Determine the (x, y) coordinate at the center of the cell enclosing the given text.  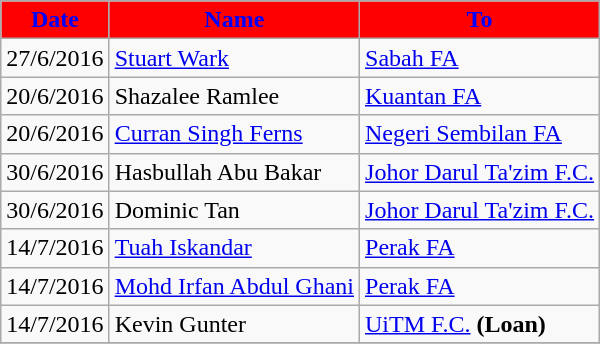
Shazalee Ramlee (234, 96)
Negeri Sembilan FA (480, 134)
Kuantan FA (480, 96)
Name (234, 20)
Curran Singh Ferns (234, 134)
Sabah FA (480, 58)
To (480, 20)
UiTM F.C. (Loan) (480, 324)
27/6/2016 (55, 58)
Mohd Irfan Abdul Ghani (234, 286)
Dominic Tan (234, 210)
Tuah Iskandar (234, 248)
Date (55, 20)
Kevin Gunter (234, 324)
Stuart Wark (234, 58)
Hasbullah Abu Bakar (234, 172)
